Extract the [x, y] coordinate from the center of the cell holding the provided text.  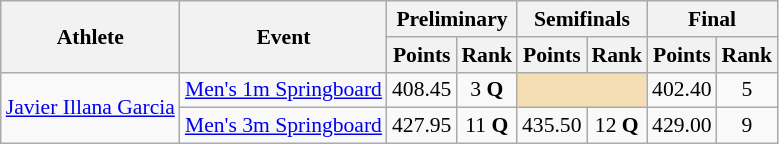
5 [748, 90]
Preliminary [452, 19]
Men's 3m Springboard [284, 126]
Javier Illana Garcia [90, 108]
11 Q [486, 126]
Semifinals [582, 19]
408.45 [422, 90]
12 Q [616, 126]
427.95 [422, 126]
Athlete [90, 36]
Final [712, 19]
9 [748, 126]
402.40 [682, 90]
Men's 1m Springboard [284, 90]
435.50 [552, 126]
3 Q [486, 90]
Event [284, 36]
429.00 [682, 126]
